For the text-containing cell, return its midpoint in [X, Y] coordinate format. 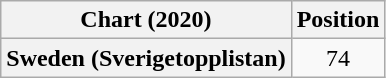
Chart (2020) [146, 20]
Sweden (Sverigetopplistan) [146, 58]
74 [338, 58]
Position [338, 20]
